Search for the cell housing the specified text and yield its [x, y] center coordinate. 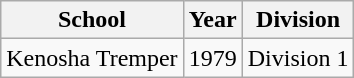
Division [298, 20]
Year [212, 20]
1979 [212, 58]
School [92, 20]
Kenosha Tremper [92, 58]
Division 1 [298, 58]
